Detect which cell encompasses the target text, then output its (x, y) center coordinate. 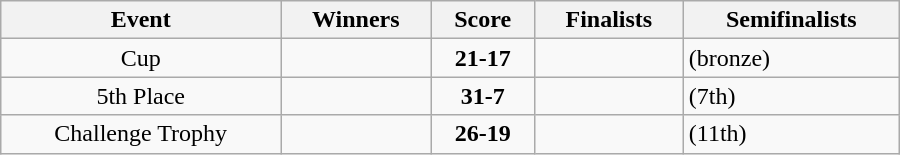
(7th) (791, 96)
Event (141, 20)
Challenge Trophy (141, 134)
Winners (356, 20)
21-17 (482, 58)
Cup (141, 58)
31-7 (482, 96)
Semifinalists (791, 20)
Score (482, 20)
(11th) (791, 134)
5th Place (141, 96)
Finalists (608, 20)
(bronze) (791, 58)
26-19 (482, 134)
